Find where the given text appears and provide that cell's center as (X, Y) coordinate. 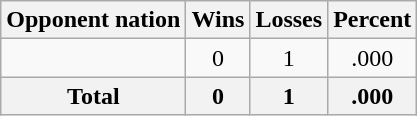
Percent (372, 20)
Wins (218, 20)
Losses (289, 20)
Opponent nation (94, 20)
Total (94, 96)
